Scan for the cell matching the given text and deliver its (x, y) coordinate at center. 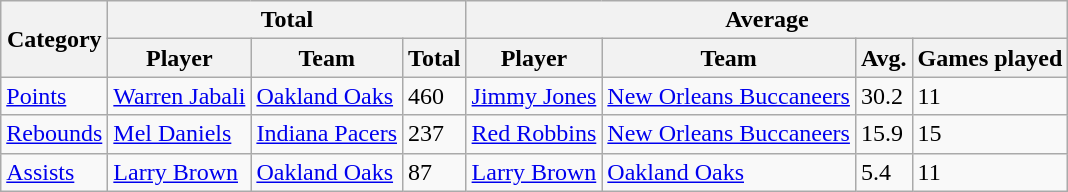
15 (990, 134)
87 (435, 172)
Mel Daniels (180, 134)
30.2 (884, 96)
Rebounds (54, 134)
Jimmy Jones (534, 96)
Indiana Pacers (327, 134)
460 (435, 96)
Average (767, 20)
Games played (990, 58)
Avg. (884, 58)
Points (54, 96)
Red Robbins (534, 134)
15.9 (884, 134)
Assists (54, 172)
237 (435, 134)
Category (54, 39)
5.4 (884, 172)
Warren Jabali (180, 96)
